Detect which cell encompasses the target text, then output its (x, y) center coordinate. 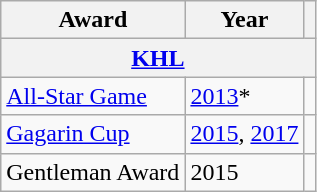
2013* (244, 96)
Gagarin Cup (93, 134)
All-Star Game (93, 96)
Award (93, 20)
KHL (158, 58)
2015 (244, 172)
2015, 2017 (244, 134)
Gentleman Award (93, 172)
Year (244, 20)
